Output the [X, Y] coordinate of the center of the cell containing the given text.  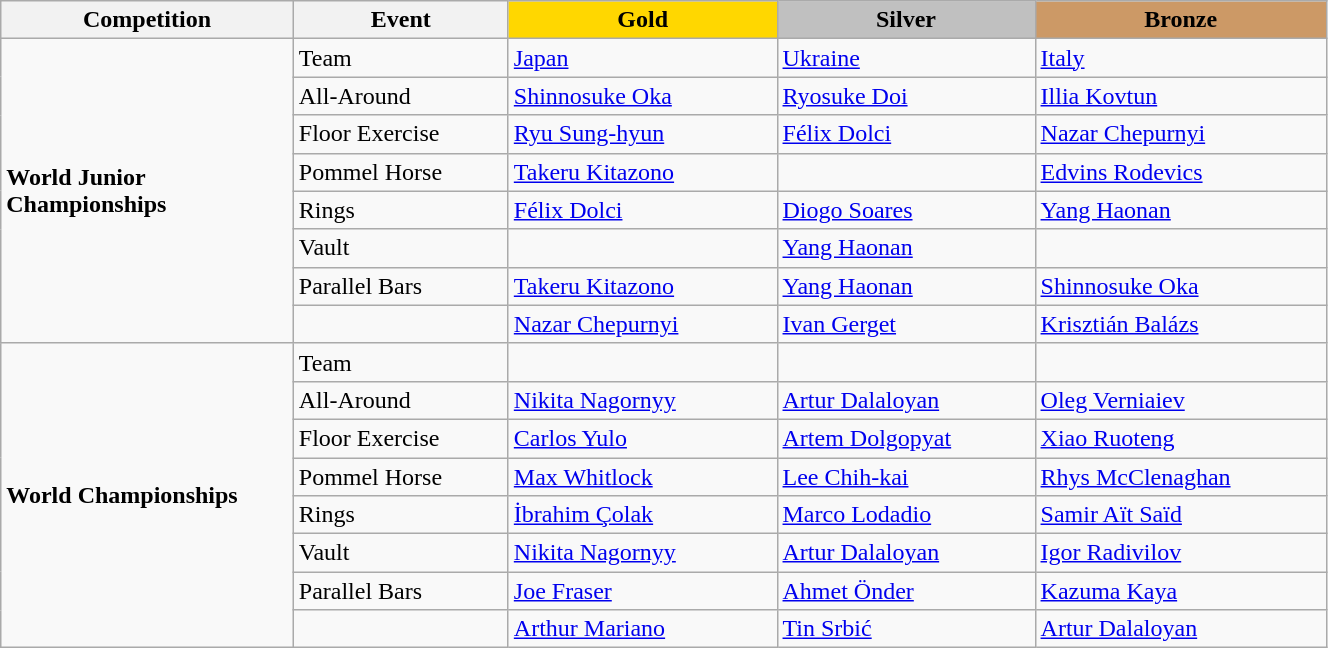
Samir Aït Saïd [1180, 515]
Silver [906, 20]
Ahmet Önder [906, 591]
Rhys McClenaghan [1180, 477]
Lee Chih-kai [906, 477]
Edvins Rodevics [1180, 172]
Ryu Sung-hyun [642, 134]
Artem Dolgopyat [906, 438]
Ryosuke Doi [906, 96]
Arthur Mariano [642, 629]
Marco Lodadio [906, 515]
Event [400, 20]
Competition [147, 20]
Ivan Gerget [906, 324]
Max Whitlock [642, 477]
Kazuma Kaya [1180, 591]
Igor Radivilov [1180, 553]
Xiao Ruoteng [1180, 438]
Japan [642, 58]
World Junior Championships [147, 191]
Ukraine [906, 58]
Tin Srbić [906, 629]
Joe Fraser [642, 591]
Diogo Soares [906, 210]
Illia Kovtun [1180, 96]
İbrahim Çolak [642, 515]
Carlos Yulo [642, 438]
Oleg Verniaiev [1180, 400]
Bronze [1180, 20]
Krisztián Balázs [1180, 324]
World Championships [147, 495]
Italy [1180, 58]
Gold [642, 20]
